Detect which cell encompasses the target text, then output its (x, y) center coordinate. 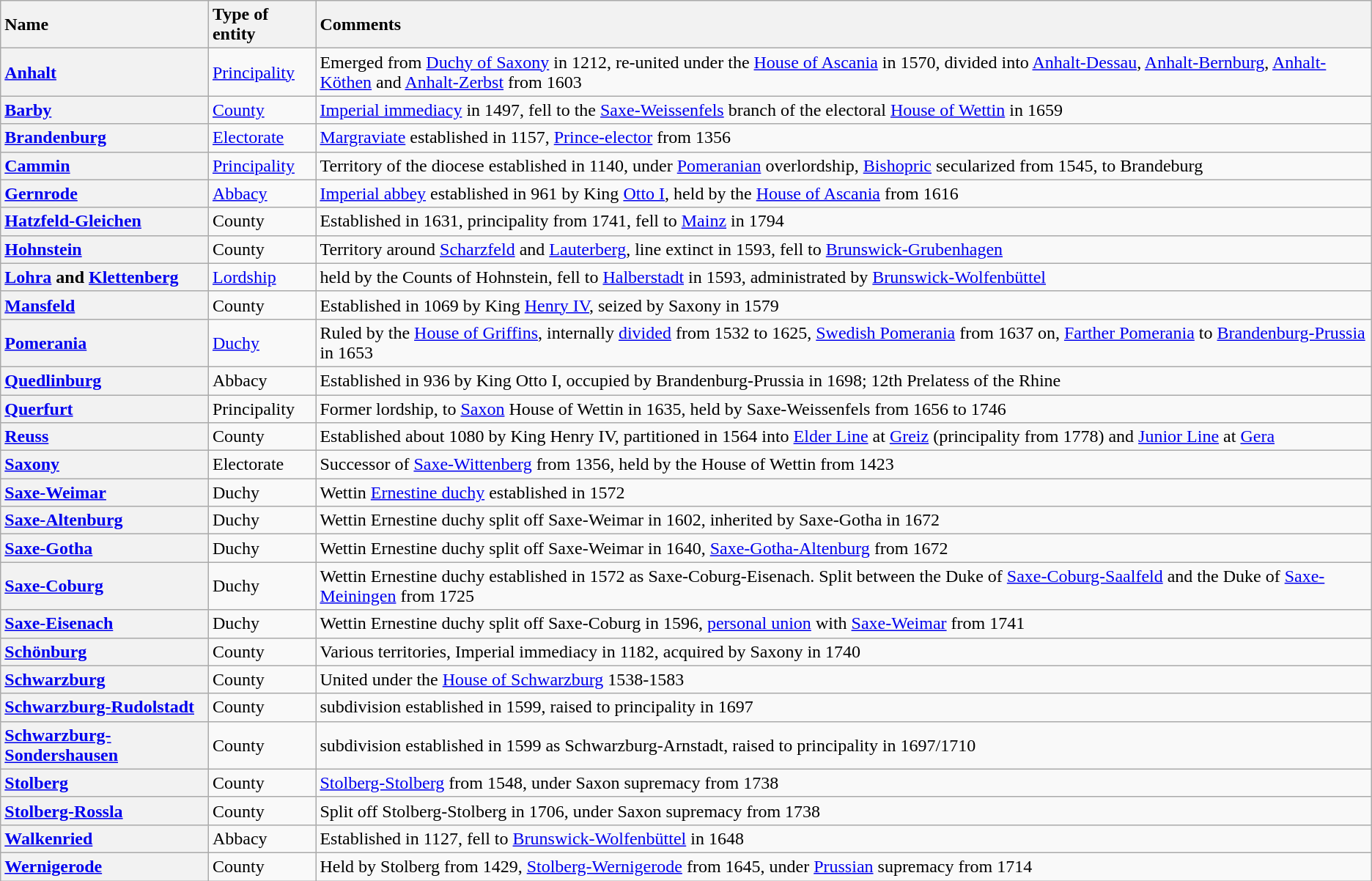
Successor of Saxe-Wittenberg from 1356, held by the House of Wettin from 1423 (844, 465)
subdivision established in 1599, raised to principality in 1697 (844, 707)
Territory of the diocese established in 1140, under Pomeranian overlordship, Bishopric secularized from 1545, to Brandeburg (844, 166)
Stolberg (105, 783)
Mansfeld (105, 305)
Quedlinburg (105, 380)
Various territories, Imperial immediacy in 1182, acquired by Saxony in 1740 (844, 652)
United under the House of Schwarzburg 1538-1583 (844, 679)
Pomerania (105, 343)
Hatzfeld-Gleichen (105, 221)
held by the Counts of Hohnstein, fell to Halberstadt in 1593, administrated by Brunswick-Wolfenbüttel (844, 277)
Wettin Ernestine duchy split off Saxe-Weimar in 1602, inherited by Saxe-Gotha in 1672 (844, 520)
Cammin (105, 166)
Name (105, 25)
Imperial immediacy in 1497, fell to the Saxe-Weissenfels branch of the electoral House of Wettin in 1659 (844, 110)
Schönburg (105, 652)
Schwarzburg-Sondershausen (105, 745)
Saxe-Altenburg (105, 520)
Established in 1127, fell to Brunswick-Wolfenbüttel in 1648 (844, 838)
Stolberg-Stolberg from 1548, under Saxon supremacy from 1738 (844, 783)
Territory around Scharzfeld and Lauterberg, line extinct in 1593, fell to Brunswick-Grubenhagen (844, 249)
Brandenburg (105, 138)
Imperial abbey established in 961 by King Otto I, held by the House of Ascania from 1616 (844, 193)
Saxe-Weimar (105, 493)
Former lordship, to Saxon House of Wettin in 1635, held by Saxe-Weissenfels from 1656 to 1746 (844, 408)
Barby (105, 110)
Saxony (105, 465)
Established in 936 by King Otto I, occupied by Brandenburg-Prussia in 1698; 12th Prelatess of the Rhine (844, 380)
Walkenried (105, 838)
Comments (844, 25)
Wettin Ernestine duchy split off Saxe-Coburg in 1596, personal union with Saxe-Weimar from 1741 (844, 624)
Wettin Ernestine duchy established in 1572 (844, 493)
Wettin Ernestine duchy split off Saxe-Weimar in 1640, Saxe-Gotha-Altenburg from 1672 (844, 548)
Established in 1631, principality from 1741, fell to Mainz in 1794 (844, 221)
Querfurt (105, 408)
Type of entity (262, 25)
Lohra and Klettenberg (105, 277)
Schwarzburg (105, 679)
Wernigerode (105, 866)
Split off Stolberg-Stolberg in 1706, under Saxon supremacy from 1738 (844, 811)
Reuss (105, 437)
Saxe-Eisenach (105, 624)
Stolberg-Rossla (105, 811)
Saxe-Gotha (105, 548)
subdivision established in 1599 as Schwarzburg-Arnstadt, raised to principality in 1697/1710 (844, 745)
Saxe-Coburg (105, 586)
Established in 1069 by King Henry IV, seized by Saxony in 1579 (844, 305)
Established about 1080 by King Henry IV, partitioned in 1564 into Elder Line at Greiz (principality from 1778) and Junior Line at Gera (844, 437)
Hohnstein (105, 249)
Schwarzburg-Rudolstadt (105, 707)
Held by Stolberg from 1429, Stolberg-Wernigerode from 1645, under Prussian supremacy from 1714 (844, 866)
Gernrode (105, 193)
Anhalt (105, 72)
Margraviate established in 1157, Prince-elector from 1356 (844, 138)
Lordship (262, 277)
